Return (x, y) of the center of cell containing provided text 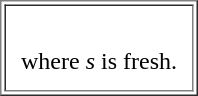
where s is fresh. (98, 48)
